Capture the cell that displays the provided text and extract its [x, y] central coordinate. 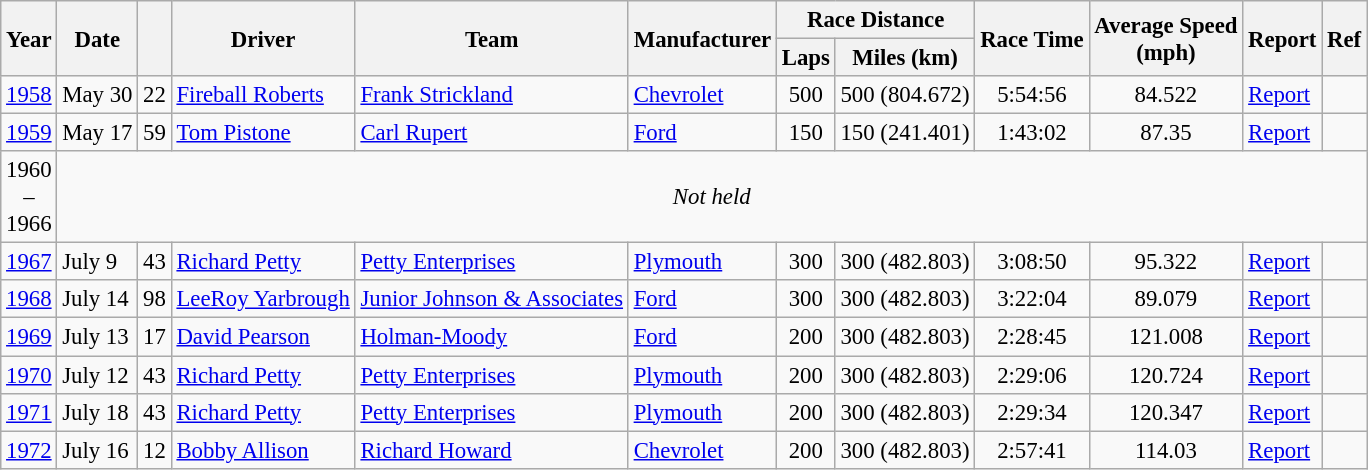
Not held [712, 197]
89.079 [1166, 299]
3:08:50 [1032, 262]
1967 [29, 262]
17 [154, 337]
Holman-Moody [492, 337]
Date [98, 38]
July 13 [98, 337]
1969 [29, 337]
July 12 [98, 375]
2:29:06 [1032, 375]
1:43:02 [1032, 133]
Carl Rupert [492, 133]
1960–1966 [29, 197]
Team [492, 38]
1959 [29, 133]
150 (241.401) [905, 133]
David Pearson [263, 337]
1972 [29, 450]
3:22:04 [1032, 299]
Driver [263, 38]
95.322 [1166, 262]
Manufacturer [702, 38]
2:29:34 [1032, 412]
500 (804.672) [905, 95]
Average Speed(mph) [1166, 38]
LeeRoy Yarbrough [263, 299]
Ref [1344, 38]
Race Distance [875, 20]
114.03 [1166, 450]
500 [806, 95]
Tom Pistone [263, 133]
Miles (km) [905, 58]
July 16 [98, 450]
22 [154, 95]
5:54:56 [1032, 95]
121.008 [1166, 337]
July 18 [98, 412]
150 [806, 133]
1958 [29, 95]
1968 [29, 299]
2:57:41 [1032, 450]
87.35 [1166, 133]
Laps [806, 58]
120.724 [1166, 375]
July 9 [98, 262]
84.522 [1166, 95]
12 [154, 450]
59 [154, 133]
May 30 [98, 95]
120.347 [1166, 412]
Frank Strickland [492, 95]
May 17 [98, 133]
Richard Howard [492, 450]
Bobby Allison [263, 450]
Junior Johnson & Associates [492, 299]
Year [29, 38]
Race Time [1032, 38]
98 [154, 299]
2:28:45 [1032, 337]
1970 [29, 375]
July 14 [98, 299]
Fireball Roberts [263, 95]
1971 [29, 412]
